Search for the cell housing the specified text and yield its (X, Y) center coordinate. 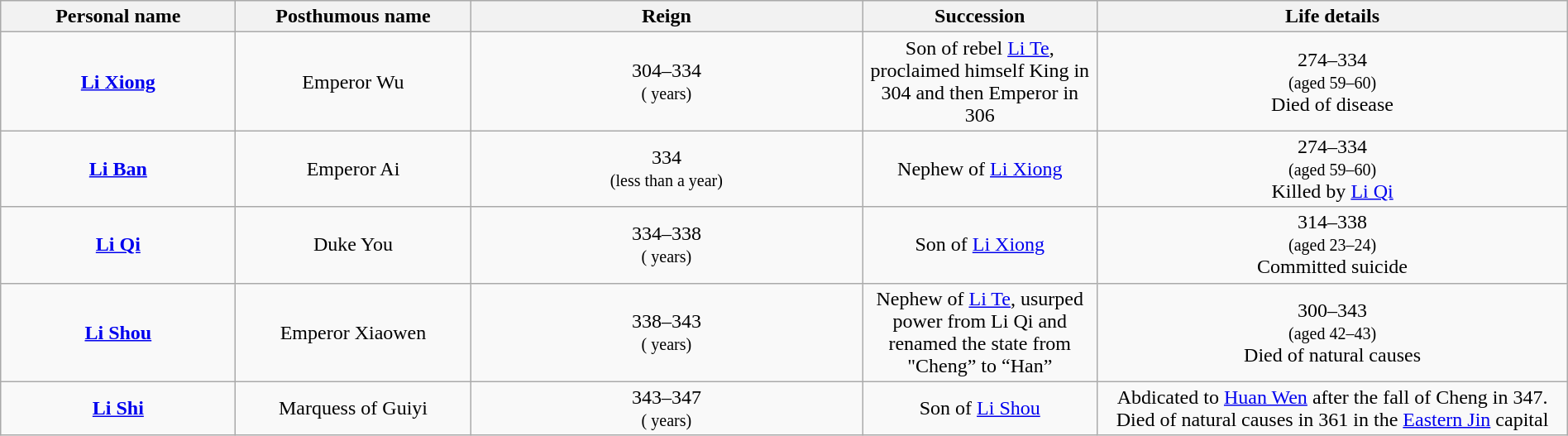
Marquess of Guiyi (353, 409)
Duke You (353, 245)
334(less than a year) (667, 169)
Li Qi (118, 245)
Emperor Wu (353, 81)
274–334(aged 59–60)Died of disease (1332, 81)
314–338(aged 23–24)Committed suicide (1332, 245)
Life details (1332, 17)
Li Shou (118, 333)
338–343( years) (667, 333)
Son of Li Shou (980, 409)
274–334(aged 59–60)Killed by Li Qi (1332, 169)
343–347( years) (667, 409)
304–334( years) (667, 81)
Li Shi (118, 409)
Reign (667, 17)
Succession (980, 17)
Nephew of Li Te, usurped power from Li Qi and renamed the state from "Cheng” to “Han” (980, 333)
Personal name (118, 17)
Nephew of Li Xiong (980, 169)
Posthumous name (353, 17)
Emperor Ai (353, 169)
Abdicated to Huan Wen after the fall of Cheng in 347. Died of natural causes in 361 in the Eastern Jin capital (1332, 409)
334–338( years) (667, 245)
Emperor Xiaowen (353, 333)
Li Ban (118, 169)
Son of rebel Li Te, proclaimed himself King in 304 and then Emperor in 306 (980, 81)
300–343(aged 42–43)Died of natural causes (1332, 333)
Son of Li Xiong (980, 245)
Li Xiong (118, 81)
